Capture the cell that displays the provided text and extract its (x, y) central coordinate. 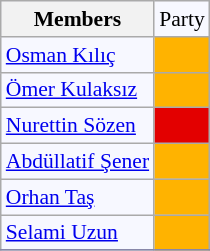
Abdüllatif Şener (78, 162)
Osman Kılıç (78, 55)
Selami Uzun (78, 233)
Nurettin Sözen (78, 126)
Members (78, 19)
Ömer Kulaksız (78, 90)
Party (182, 19)
Orhan Taş (78, 197)
